Locate the cell with the specified text and output its [X, Y] center coordinate. 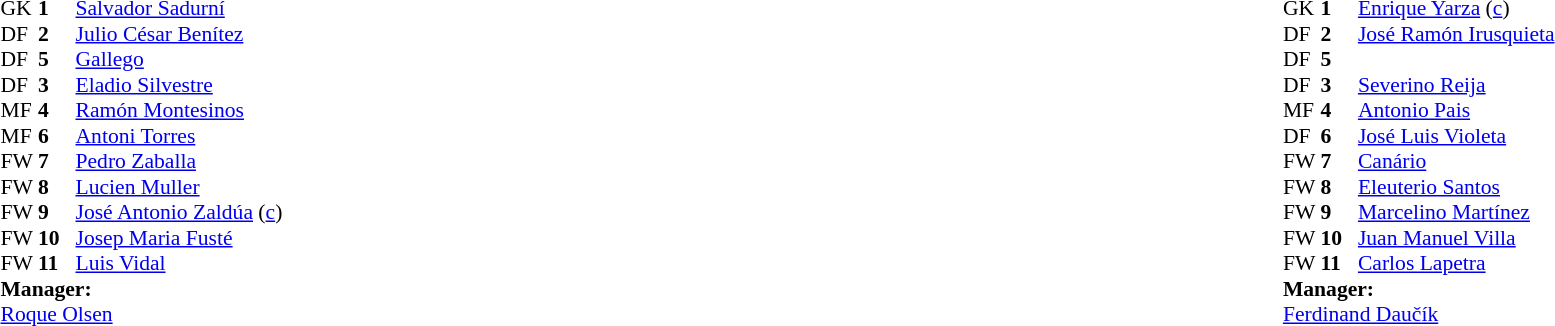
Gallego [180, 59]
José Ramón Irusquieta [1456, 34]
Severino Reija [1456, 85]
Lucien Muller [180, 187]
José Antonio Zaldúa (c) [180, 213]
Julio César Benítez [180, 34]
Josep Maria Fusté [180, 238]
Eladio Silvestre [180, 85]
Canário [1456, 161]
Antoni Torres [180, 136]
Ramón Montesinos [180, 111]
Pedro Zaballa [180, 161]
Juan Manuel Villa [1456, 238]
Antonio Pais [1456, 111]
Luis Vidal [180, 263]
Carlos Lapetra [1456, 263]
Marcelino Martínez [1456, 213]
José Luis Violeta [1456, 136]
Eleuterio Santos [1456, 187]
